Output the (x, y) coordinate of the center of the cell containing the given text.  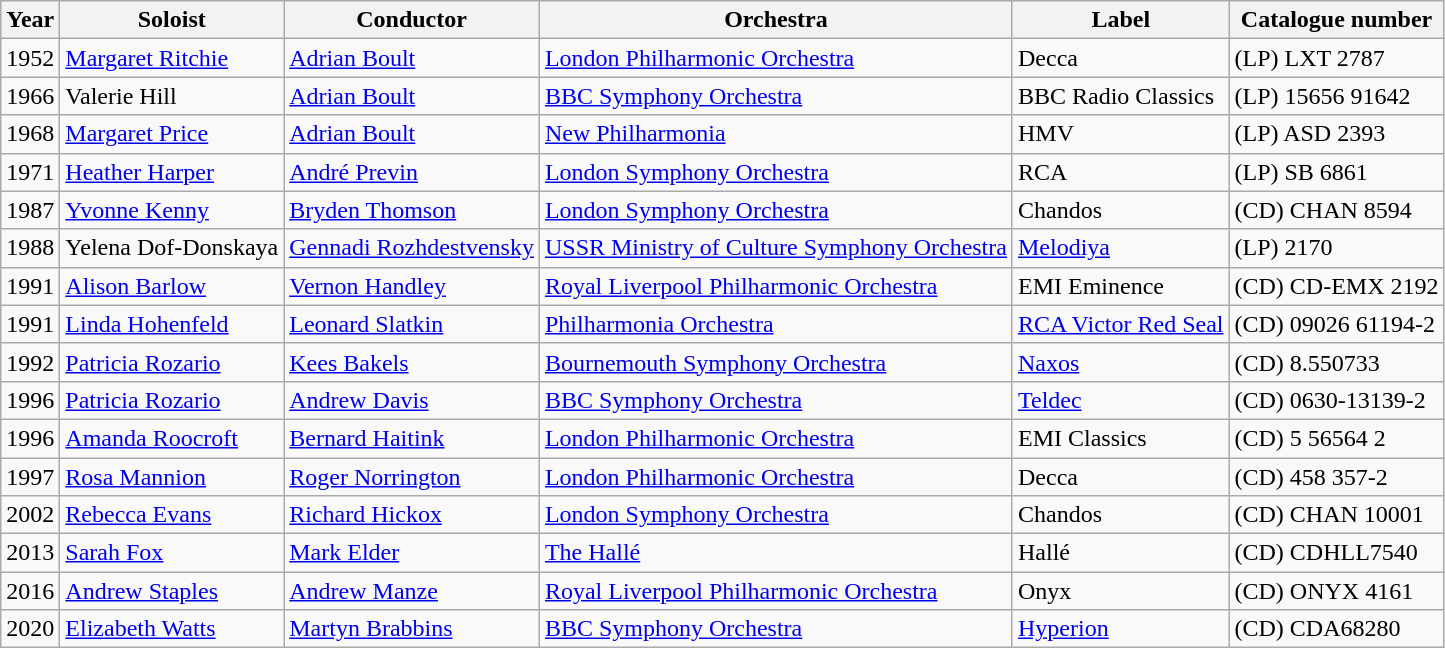
Martyn Brabbins (412, 629)
Orchestra (776, 20)
1992 (30, 362)
EMI Eminence (1120, 286)
Margaret Ritchie (172, 58)
Bournemouth Symphony Orchestra (776, 362)
Elizabeth Watts (172, 629)
Alison Barlow (172, 286)
Sarah Fox (172, 553)
Melodiya (1120, 248)
Year (30, 20)
Onyx (1120, 591)
EMI Classics (1120, 438)
USSR Ministry of Culture Symphony Orchestra (776, 248)
Richard Hickox (412, 515)
Rosa Mannion (172, 477)
Yvonne Kenny (172, 210)
1966 (30, 96)
Hyperion (1120, 629)
Andrew Staples (172, 591)
1968 (30, 134)
(LP) 2170 (1336, 248)
(CD) CD-EMX 2192 (1336, 286)
Bernard Haitink (412, 438)
Bryden Thomson (412, 210)
Linda Hohenfeld (172, 324)
HMV (1120, 134)
(CD) CDHLL7540 (1336, 553)
2013 (30, 553)
André Previn (412, 172)
(CD) ONYX 4161 (1336, 591)
Gennadi Rozhdestvensky (412, 248)
Label (1120, 20)
(LP) ASD 2393 (1336, 134)
2002 (30, 515)
1987 (30, 210)
Rebecca Evans (172, 515)
1997 (30, 477)
RCA (1120, 172)
Andrew Davis (412, 400)
(LP) LXT 2787 (1336, 58)
Heather Harper (172, 172)
The Hallé (776, 553)
(LP) SB 6861 (1336, 172)
Margaret Price (172, 134)
1971 (30, 172)
Valerie Hill (172, 96)
2020 (30, 629)
1952 (30, 58)
(CD) CHAN 8594 (1336, 210)
New Philharmonia (776, 134)
2016 (30, 591)
(CD) 5 56564 2 (1336, 438)
Philharmonia Orchestra (776, 324)
(LP) 15656 91642 (1336, 96)
Vernon Handley (412, 286)
Andrew Manze (412, 591)
Hallé (1120, 553)
(CD) 09026 61194-2 (1336, 324)
Naxos (1120, 362)
(CD) 0630-13139-2 (1336, 400)
1988 (30, 248)
(CD) CDA68280 (1336, 629)
RCA Victor Red Seal (1120, 324)
Amanda Roocroft (172, 438)
Mark Elder (412, 553)
BBC Radio Classics (1120, 96)
Soloist (172, 20)
(CD) 8.550733 (1336, 362)
Roger Norrington (412, 477)
(CD) CHAN 10001 (1336, 515)
Conductor (412, 20)
Teldec (1120, 400)
Catalogue number (1336, 20)
(CD) 458 357-2 (1336, 477)
Yelena Dof-Donskaya (172, 248)
Leonard Slatkin (412, 324)
Kees Bakels (412, 362)
